Extract the [X, Y] coordinate from the center of the cell holding the provided text.  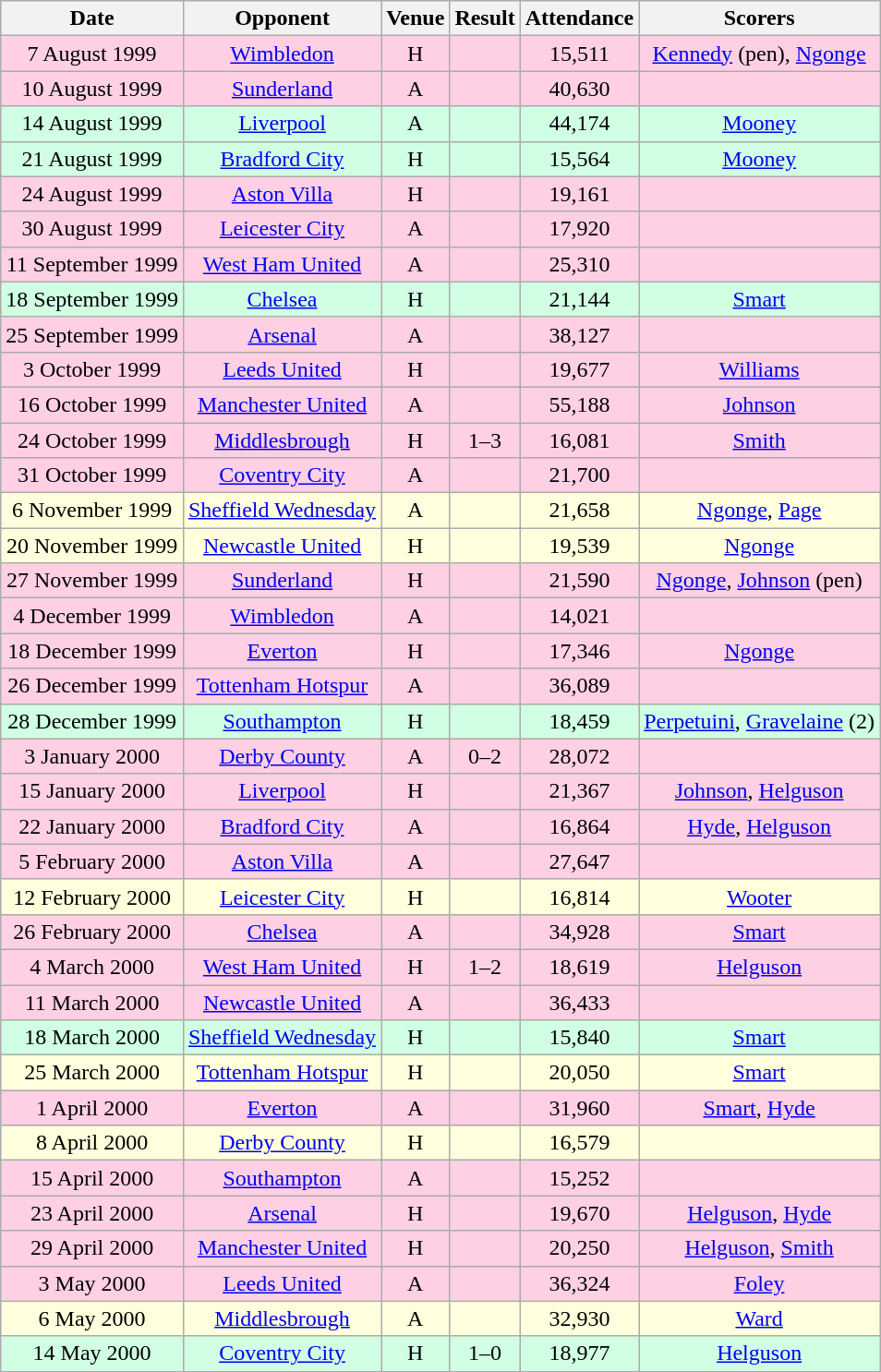
38,127 [579, 334]
21,144 [579, 299]
10 August 1999 [92, 89]
23 April 2000 [92, 1213]
Scorers [759, 18]
17,920 [579, 229]
31 October 1999 [92, 475]
16,864 [579, 826]
1 April 2000 [92, 1108]
28,072 [579, 756]
Williams [759, 369]
14 August 1999 [92, 124]
15 April 2000 [92, 1178]
Ward [759, 1318]
20,250 [579, 1248]
25,310 [579, 264]
20,050 [579, 1073]
18 March 2000 [92, 1038]
16,814 [579, 897]
24 October 1999 [92, 440]
3 January 2000 [92, 756]
Hyde, Helguson [759, 826]
Helguson, Hyde [759, 1213]
12 February 2000 [92, 897]
25 March 2000 [92, 1073]
20 November 1999 [92, 546]
29 April 2000 [92, 1248]
21,590 [579, 581]
3 May 2000 [92, 1283]
18 September 1999 [92, 299]
27 November 1999 [92, 581]
4 March 2000 [92, 967]
17,346 [579, 651]
15,840 [579, 1038]
15 January 2000 [92, 791]
1–2 [485, 967]
Johnson, Helguson [759, 791]
16 October 1999 [92, 404]
19,670 [579, 1213]
26 December 1999 [92, 686]
4 December 1999 [92, 616]
55,188 [579, 404]
19,539 [579, 546]
11 March 2000 [92, 1002]
11 September 1999 [92, 264]
36,433 [579, 1002]
19,677 [579, 369]
16,081 [579, 440]
18,459 [579, 721]
21,700 [579, 475]
15,252 [579, 1178]
44,174 [579, 124]
30 August 1999 [92, 229]
18 December 1999 [92, 651]
36,324 [579, 1283]
21 August 1999 [92, 159]
5 February 2000 [92, 861]
8 April 2000 [92, 1143]
0–2 [485, 756]
Ngonge, Page [759, 511]
26 February 2000 [92, 932]
6 November 1999 [92, 511]
16,579 [579, 1143]
Attendance [579, 18]
Ngonge, Johnson (pen) [759, 581]
22 January 2000 [92, 826]
40,630 [579, 89]
Helguson, Smith [759, 1248]
19,161 [579, 194]
3 October 1999 [92, 369]
1–0 [485, 1354]
Perpetuini, Gravelaine (2) [759, 721]
15,511 [579, 54]
6 May 2000 [92, 1318]
Foley [759, 1283]
Smith [759, 440]
32,930 [579, 1318]
21,367 [579, 791]
18,619 [579, 967]
27,647 [579, 861]
31,960 [579, 1108]
Result [485, 18]
36,089 [579, 686]
21,658 [579, 511]
Opponent [282, 18]
18,977 [579, 1354]
1–3 [485, 440]
Kennedy (pen), Ngonge [759, 54]
7 August 1999 [92, 54]
Johnson [759, 404]
Wooter [759, 897]
25 September 1999 [92, 334]
34,928 [579, 932]
28 December 1999 [92, 721]
Date [92, 18]
15,564 [579, 159]
Venue [416, 18]
24 August 1999 [92, 194]
14,021 [579, 616]
14 May 2000 [92, 1354]
Smart, Hyde [759, 1108]
